Return (x, y) of the center of cell containing provided text 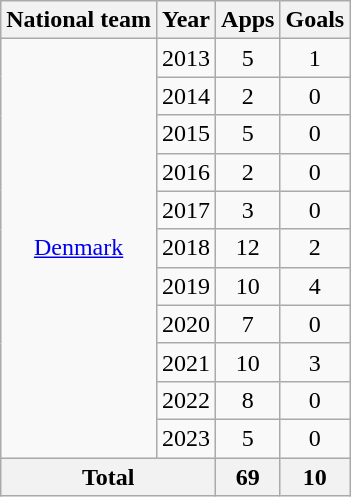
2022 (186, 400)
1 (315, 58)
4 (315, 286)
2013 (186, 58)
8 (248, 400)
2016 (186, 172)
Denmark (79, 248)
2021 (186, 362)
2019 (186, 286)
2020 (186, 324)
National team (79, 20)
2014 (186, 96)
69 (248, 477)
Goals (315, 20)
Year (186, 20)
2018 (186, 248)
2023 (186, 438)
Apps (248, 20)
12 (248, 248)
7 (248, 324)
2015 (186, 134)
2017 (186, 210)
Total (108, 477)
